Detect which cell encompasses the target text, then output its (X, Y) center coordinate. 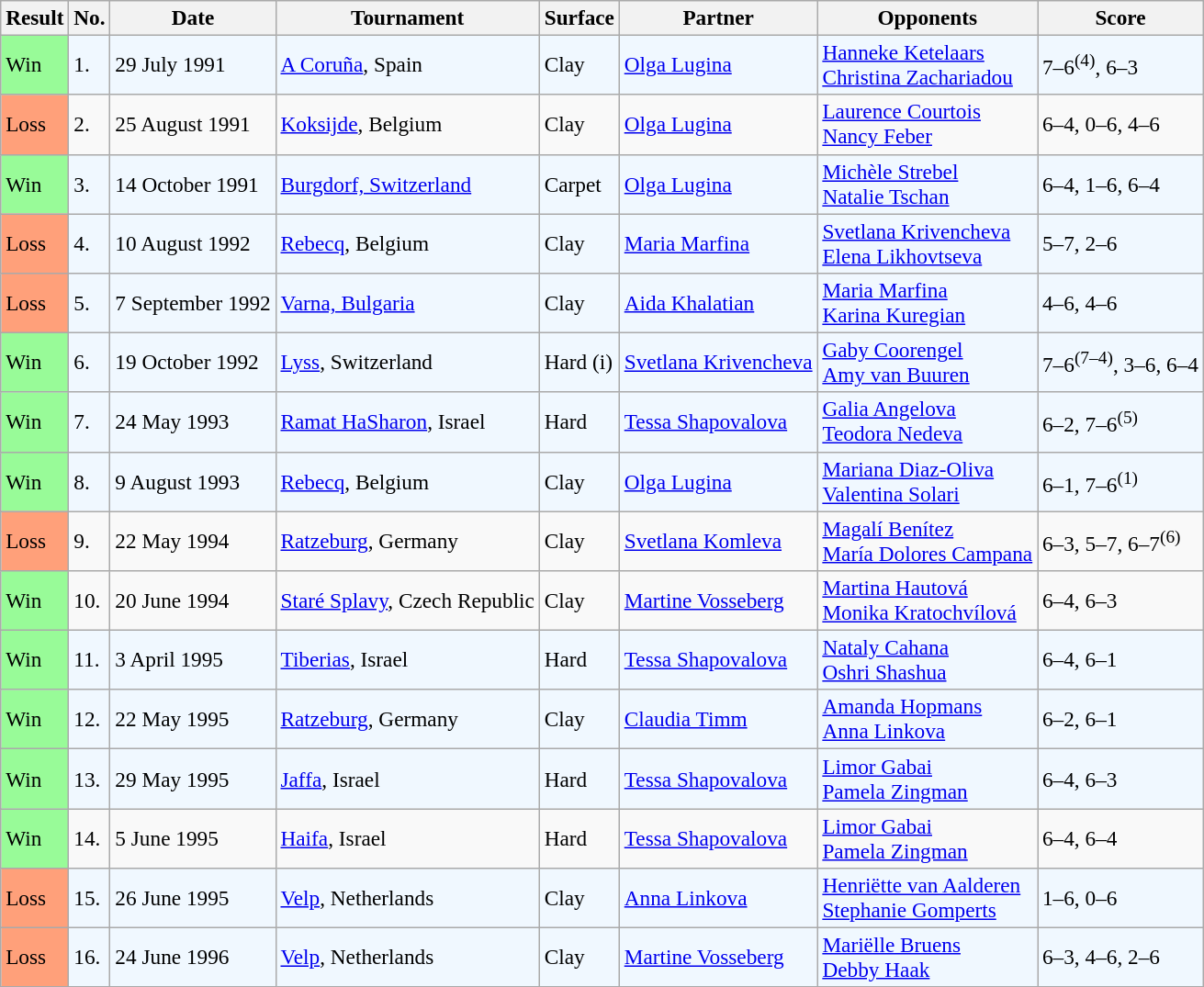
10. (90, 600)
Gaby Coorengel Amy van Buuren (928, 362)
Mariëlle Bruens Debby Haak (928, 957)
29 July 1991 (193, 64)
15. (90, 898)
Amanda Hopmans Anna Linkova (928, 720)
16. (90, 957)
6–3, 4–6, 2–6 (1120, 957)
Opponents (928, 17)
Tournament (408, 17)
Hard (i) (579, 362)
6–2, 7–6(5) (1120, 422)
26 June 1995 (193, 898)
Henriëtte van Aalderen Stephanie Gomperts (928, 898)
3 April 1995 (193, 659)
9 August 1993 (193, 481)
6–4, 6–1 (1120, 659)
22 May 1994 (193, 540)
22 May 1995 (193, 720)
Haifa, Israel (408, 837)
Nataly Cahana Oshri Shashua (928, 659)
Tiberias, Israel (408, 659)
29 May 1995 (193, 779)
14. (90, 837)
Aida Khalatian (718, 303)
Staré Splavy, Czech Republic (408, 600)
7–6(4), 6–3 (1120, 64)
6–3, 5–7, 6–7(6) (1120, 540)
13. (90, 779)
Laurence Courtois Nancy Feber (928, 125)
7 September 1992 (193, 303)
Maria Marfina Karina Kuregian (928, 303)
10 August 1992 (193, 242)
2. (90, 125)
Michèle Strebel Natalie Tschan (928, 184)
A Coruña, Spain (408, 64)
4–6, 4–6 (1120, 303)
7–6(7–4), 3–6, 6–4 (1120, 362)
Mariana Diaz-Oliva Valentina Solari (928, 481)
Date (193, 17)
14 October 1991 (193, 184)
Partner (718, 17)
6–4, 1–6, 6–4 (1120, 184)
11. (90, 659)
9. (90, 540)
5–7, 2–6 (1120, 242)
25 August 1991 (193, 125)
6–2, 6–1 (1120, 720)
8. (90, 481)
Claudia Timm (718, 720)
Martina Hautová Monika Kratochvílová (928, 600)
Magalí Benítez María Dolores Campana (928, 540)
24 June 1996 (193, 957)
12. (90, 720)
5 June 1995 (193, 837)
Anna Linkova (718, 898)
4. (90, 242)
Maria Marfina (718, 242)
Varna, Bulgaria (408, 303)
1. (90, 64)
24 May 1993 (193, 422)
Galia Angelova Teodora Nedeva (928, 422)
Surface (579, 17)
Svetlana Krivencheva (718, 362)
Svetlana Krivencheva Elena Likhovtseva (928, 242)
Lyss, Switzerland (408, 362)
Burgdorf, Switzerland (408, 184)
Score (1120, 17)
6–1, 7–6(1) (1120, 481)
19 October 1992 (193, 362)
Hanneke Ketelaars Christina Zachariadou (928, 64)
Carpet (579, 184)
No. (90, 17)
5. (90, 303)
6–4, 6–4 (1120, 837)
6. (90, 362)
1–6, 0–6 (1120, 898)
Svetlana Komleva (718, 540)
Result (35, 17)
3. (90, 184)
20 June 1994 (193, 600)
Jaffa, Israel (408, 779)
7. (90, 422)
Koksijde, Belgium (408, 125)
6–4, 0–6, 4–6 (1120, 125)
Ramat HaSharon, Israel (408, 422)
